Capture the cell that displays the provided text and extract its [X, Y] central coordinate. 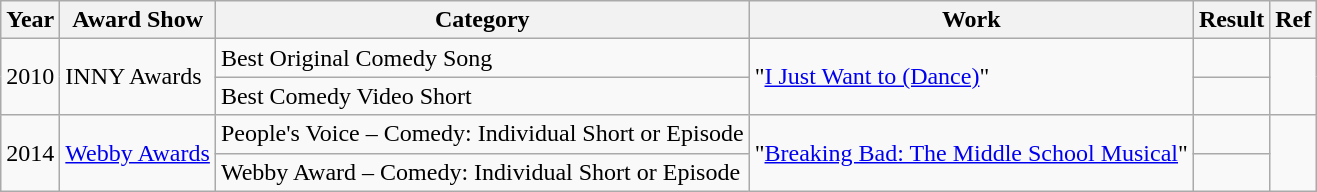
Best Comedy Video Short [482, 96]
Ref [1294, 20]
Category [482, 20]
Work [971, 20]
2010 [30, 77]
Award Show [138, 20]
Year [30, 20]
INNY Awards [138, 77]
Webby Award – Comedy: Individual Short or Episode [482, 172]
Best Original Comedy Song [482, 58]
People's Voice – Comedy: Individual Short or Episode [482, 134]
Result [1231, 20]
2014 [30, 153]
"I Just Want to (Dance)" [971, 77]
Webby Awards [138, 153]
"Breaking Bad: The Middle School Musical" [971, 153]
